Provide the (x, y) coordinate of the cell's center where the given text is located.  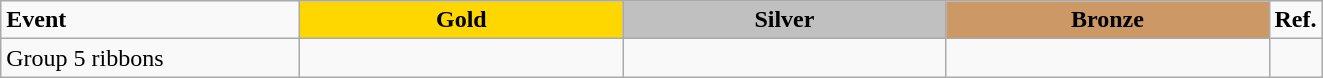
Ref. (1296, 20)
Bronze (1108, 20)
Group 5 ribbons (150, 58)
Silver (784, 20)
Gold (462, 20)
Event (150, 20)
